Return (x, y) of the center of cell containing provided text 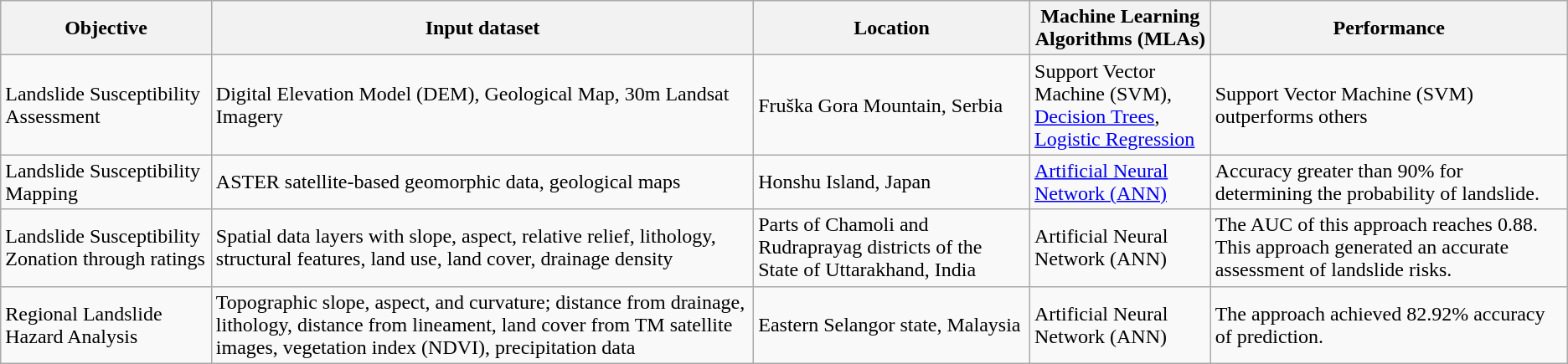
Support Vector Machine (SVM) outperforms others (1389, 105)
Spatial data layers with slope, aspect, relative relief, lithology, structural features, land use, land cover, drainage density (482, 248)
Objective (106, 28)
Support Vector Machine (SVM),Decision Trees, Logistic Regression (1121, 105)
The AUC of this approach reaches 0.88. This approach generated an accurate assessment of landslide risks. (1389, 248)
Input dataset (482, 28)
Regional Landslide Hazard Analysis (106, 325)
Landslide Susceptibility Mapping (106, 182)
The approach achieved 82.92% accuracy of prediction. (1389, 325)
Machine Learning Algorithms (MLAs) (1121, 28)
Fruška Gora Mountain, Serbia (892, 105)
Honshu Island, Japan (892, 182)
Performance (1389, 28)
Landslide Susceptibility Assessment (106, 105)
Accuracy greater than 90% for determining the probability of landslide. (1389, 182)
Location (892, 28)
Landslide Susceptibility Zonation through ratings (106, 248)
Eastern Selangor state, Malaysia (892, 325)
ASTER satellite-based geomorphic data, geological maps (482, 182)
Digital Elevation Model (DEM), Geological Map, 30m Landsat Imagery (482, 105)
Parts of Chamoli and Rudraprayag districts of the State of Uttarakhand, India (892, 248)
